Provide the [x, y] coordinate of the cell's center where the given text is located.  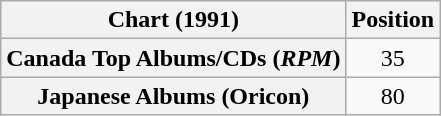
35 [393, 58]
Position [393, 20]
Chart (1991) [174, 20]
Japanese Albums (Oricon) [174, 96]
Canada Top Albums/CDs (RPM) [174, 58]
80 [393, 96]
